Extract the [X, Y] coordinate from the center of the cell holding the provided text.  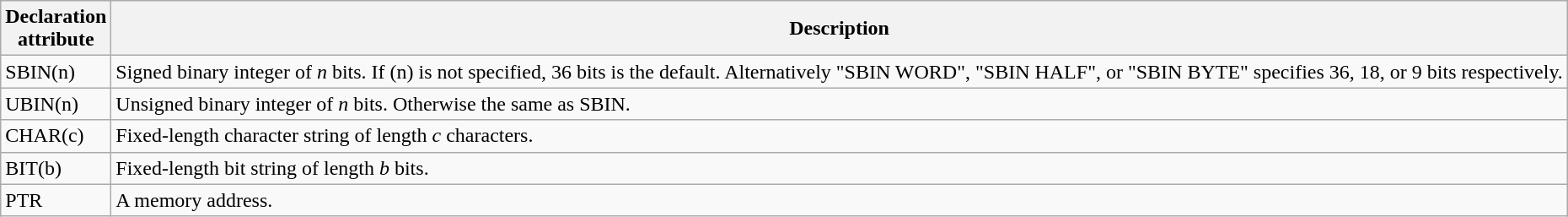
PTR [56, 200]
CHAR(c) [56, 136]
UBIN(n) [56, 104]
BIT(b) [56, 168]
Unsigned binary integer of n bits. Otherwise the same as SBIN. [840, 104]
Declarationattribute [56, 29]
Fixed-length bit string of length b bits. [840, 168]
Description [840, 29]
SBIN(n) [56, 72]
A memory address. [840, 200]
Fixed-length character string of length c characters. [840, 136]
